Pinpoint the cell where the given text exists, returning its (X, Y) midpoint coordinate. 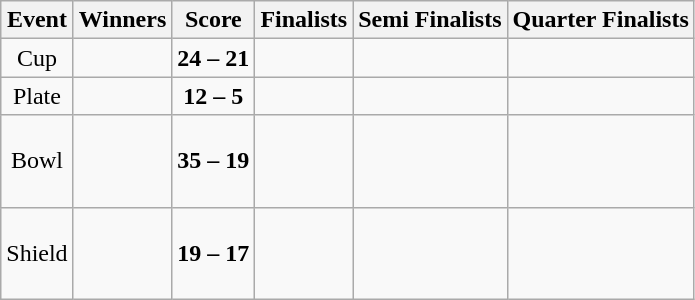
Score (214, 20)
Semi Finalists (430, 20)
24 – 21 (214, 58)
35 – 19 (214, 161)
Finalists (304, 20)
19 – 17 (214, 253)
Winners (122, 20)
Shield (37, 253)
12 – 5 (214, 96)
Quarter Finalists (600, 20)
Bowl (37, 161)
Plate (37, 96)
Cup (37, 58)
Event (37, 20)
